Find where the given text appears and provide that cell's center as (x, y) coordinate. 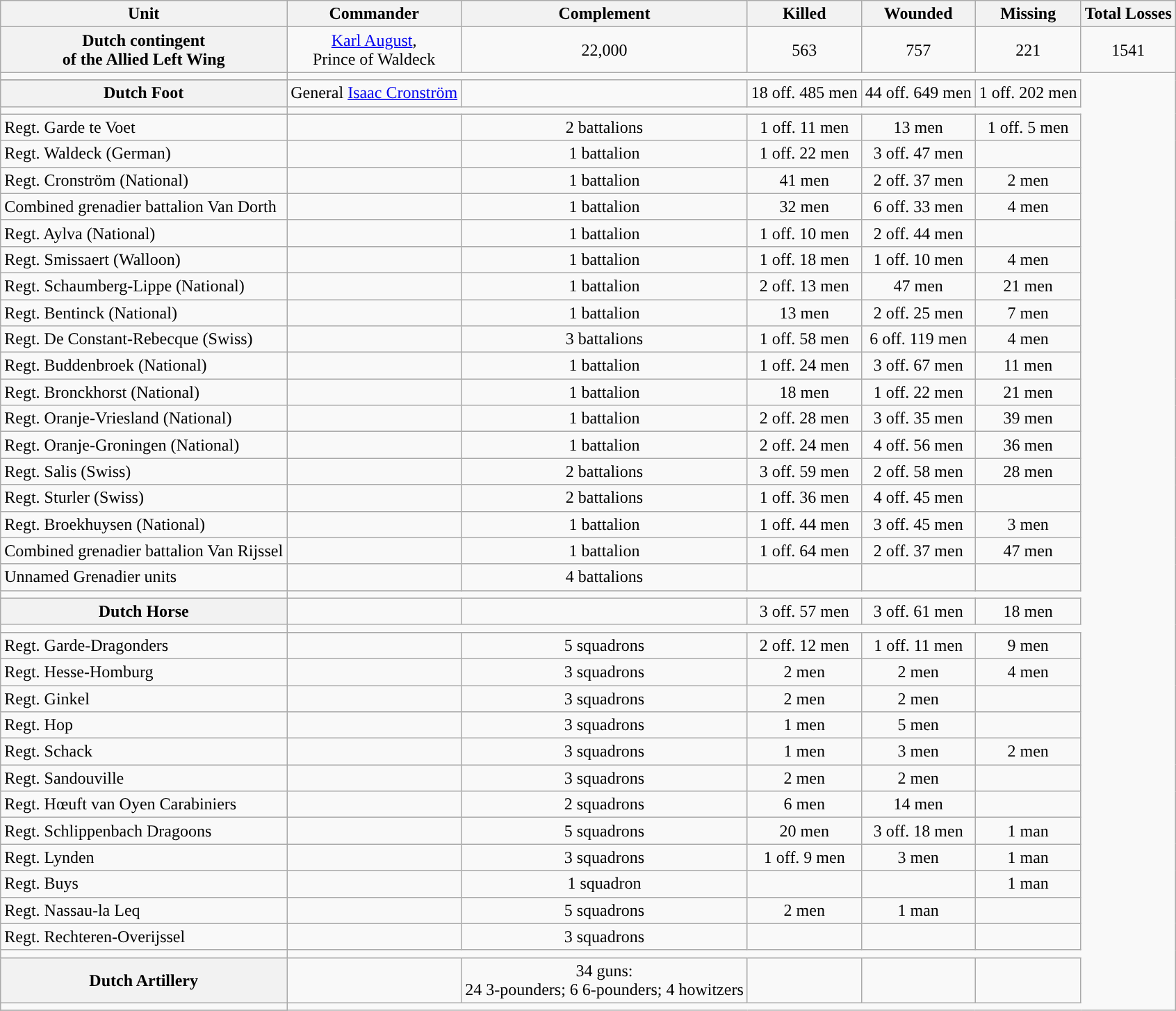
Regt. Schack (144, 752)
4 off. 45 men (918, 498)
Regt. Hœuft van Oyen Carabiniers (144, 804)
3 off. 57 men (804, 611)
3 off. 67 men (918, 366)
Regt. Garde te Voet (144, 127)
Regt. Schaumberg-Lippe (National) (144, 286)
Regt. Buys (144, 884)
1 off. 9 men (804, 857)
2 off. 58 men (918, 471)
Killed (804, 14)
3 off. 59 men (804, 471)
563 (804, 50)
Regt. Rechteren-Overijssel (144, 937)
Regt. Bronckhorst (National) (144, 392)
44 off. 649 men (918, 93)
4 off. 56 men (918, 445)
34 guns: 24 3-pounders; 6 6-pounders; 4 howitzers (605, 980)
Dutch Artillery (144, 980)
1 off. 64 men (804, 551)
2 off. 28 men (804, 419)
1 off. 18 men (804, 259)
Dutch Horse (144, 611)
Regt. Broekhuysen (National) (144, 524)
3 off. 61 men (918, 611)
1 off. 24 men (804, 366)
28 men (1028, 471)
22,000 (605, 50)
Regt. Hesse-Homburg (144, 672)
3 off. 45 men (918, 524)
3 off. 18 men (918, 831)
Commander (374, 14)
Regt. Schlippenbach Dragoons (144, 831)
3 off. 35 men (918, 419)
6 men (804, 804)
20 men (804, 831)
Regt. Smissaert (Walloon) (144, 259)
4 battalions (605, 577)
Regt. Hop (144, 725)
Regt. Bentinck (National) (144, 312)
11 men (1028, 366)
Regt. Sturler (Swiss) (144, 498)
Regt. Lynden (144, 857)
General Isaac Cronström (374, 93)
Regt. Garde-Dragonders (144, 645)
2 squadrons (605, 804)
Combined grenadier battalion Van Rijssel (144, 551)
2 off. 44 men (918, 233)
1 off. 5 men (1028, 127)
41 men (804, 180)
1 off. 202 men (1028, 93)
Regt. Buddenbroek (National) (144, 366)
Regt. Cronström (National) (144, 180)
1 off. 44 men (804, 524)
Wounded (918, 14)
Regt. Sandouville (144, 778)
757 (918, 50)
Unit (144, 14)
1 off. 36 men (804, 498)
Missing (1028, 14)
14 men (918, 804)
7 men (1028, 312)
Unnamed Grenadier units (144, 577)
Regt. Oranje-Vriesland (National) (144, 419)
2 off. 25 men (918, 312)
221 (1028, 50)
Total Losses (1128, 14)
3 off. 47 men (918, 154)
Complement (605, 14)
Dutch Foot (144, 93)
18 off. 485 men (804, 93)
Dutch contingentof the Allied Left Wing (144, 50)
3 battalions (605, 339)
32 men (804, 207)
Regt. Aylva (National) (144, 233)
1 squadron (605, 884)
39 men (1028, 419)
2 off. 12 men (804, 645)
1541 (1128, 50)
36 men (1028, 445)
1 off. 58 men (804, 339)
Regt. Salis (Swiss) (144, 471)
Regt. Oranje-Groningen (National) (144, 445)
2 off. 24 men (804, 445)
Regt. Waldeck (German) (144, 154)
Regt. Nassau-la Leq (144, 910)
5 men (918, 725)
Karl August, Prince of Waldeck (374, 50)
9 men (1028, 645)
Regt. Ginkel (144, 699)
6 off. 119 men (918, 339)
Combined grenadier battalion Van Dorth (144, 207)
6 off. 33 men (918, 207)
2 off. 13 men (804, 286)
Regt. De Constant-Rebecque (Swiss) (144, 339)
